From the cell containing the given text, extract its center point as (x, y) coordinate. 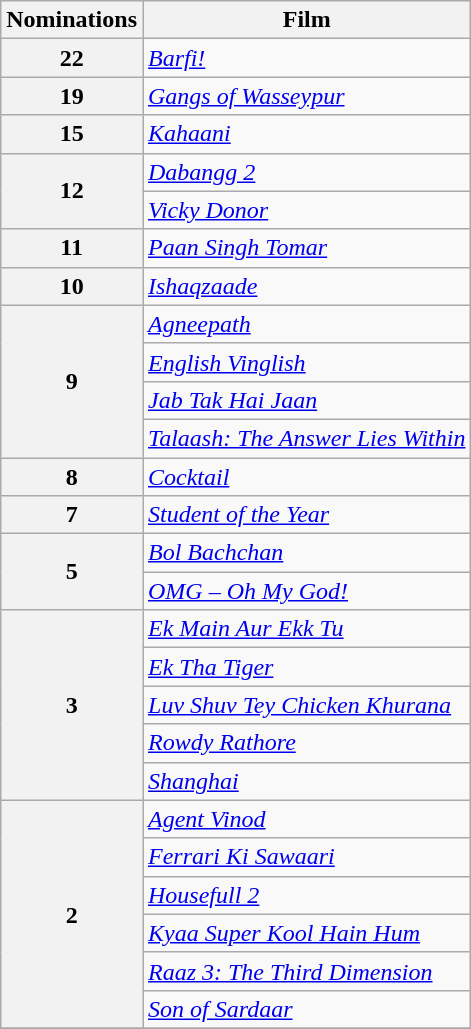
10 (72, 286)
5 (72, 572)
Ishaqzaade (306, 286)
Student of the Year (306, 515)
Kyaa Super Kool Hain Hum (306, 933)
Agent Vinod (306, 819)
Son of Sardaar (306, 1009)
7 (72, 515)
11 (72, 248)
Film (306, 20)
OMG – Oh My God! (306, 591)
Ferrari Ki Sawaari (306, 857)
22 (72, 58)
Ek Main Aur Ekk Tu (306, 629)
Luv Shuv Tey Chicken Khurana (306, 705)
12 (72, 191)
English Vinglish (306, 362)
Bol Bachchan (306, 553)
Raaz 3: The Third Dimension (306, 971)
Kahaani (306, 134)
Talaash: The Answer Lies Within (306, 438)
Paan Singh Tomar (306, 248)
8 (72, 477)
19 (72, 96)
Rowdy Rathore (306, 743)
2 (72, 914)
Ek Tha Tiger (306, 667)
3 (72, 705)
15 (72, 134)
Shanghai (306, 781)
Vicky Donor (306, 210)
Agneepath (306, 324)
Barfi! (306, 58)
Gangs of Wasseypur (306, 96)
Dabangg 2 (306, 172)
Housefull 2 (306, 895)
Nominations (72, 20)
9 (72, 381)
Cocktail (306, 477)
Jab Tak Hai Jaan (306, 400)
